Output the (x, y) coordinate of the center of the cell containing the given text.  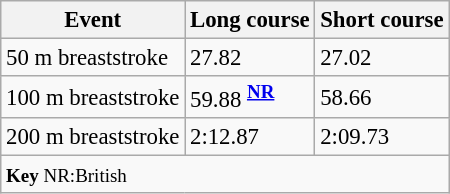
Event (93, 20)
58.66 (382, 97)
50 m breaststroke (93, 58)
59.88 NR (250, 97)
Long course (250, 20)
2:12.87 (250, 137)
200 m breaststroke (93, 137)
Key NR:British (225, 175)
100 m breaststroke (93, 97)
Short course (382, 20)
27.82 (250, 58)
27.02 (382, 58)
2:09.73 (382, 137)
